From the cell containing the given text, extract its center point as (X, Y) coordinate. 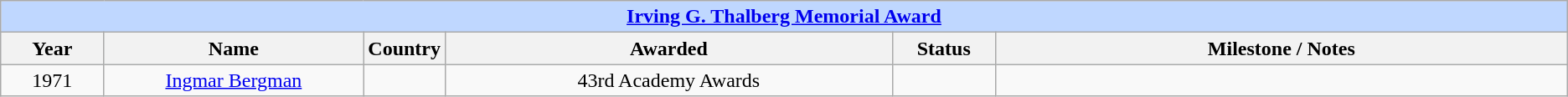
43rd Academy Awards (669, 80)
Milestone / Notes (1282, 48)
Awarded (669, 48)
Name (234, 48)
Year (52, 48)
Country (405, 48)
Ingmar Bergman (234, 80)
Status (943, 48)
1971 (52, 80)
Irving G. Thalberg Memorial Award (784, 17)
